For the text-containing cell, return its midpoint in [X, Y] coordinate format. 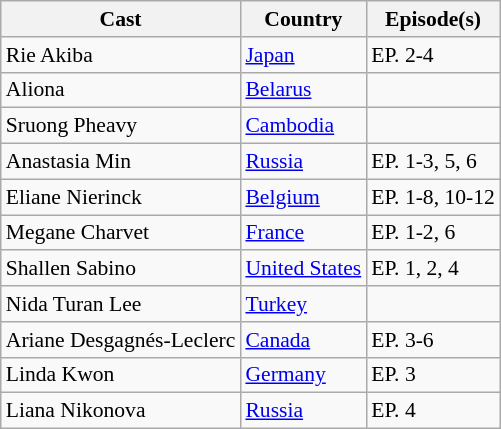
Ariane Desgagnés-Leclerc [121, 340]
EP. 1-8, 10-12 [433, 197]
EP. 3-6 [433, 340]
Nida Turan Lee [121, 304]
Belgium [303, 197]
Liana Nikonova [121, 411]
EP. 1-3, 5, 6 [433, 162]
Rie Akiba [121, 55]
Anastasia Min [121, 162]
France [303, 233]
Aliona [121, 90]
Country [303, 19]
Turkey [303, 304]
Belarus [303, 90]
Sruong Pheavy [121, 126]
EP. 3 [433, 375]
EP. 2-4 [433, 55]
Cast [121, 19]
Japan [303, 55]
Megane Charvet [121, 233]
Episode(s) [433, 19]
Shallen Sabino [121, 269]
Canada [303, 340]
EP. 1-2, 6 [433, 233]
Eliane Nierinck [121, 197]
EP. 1, 2, 4 [433, 269]
EP. 4 [433, 411]
Cambodia [303, 126]
Linda Kwon [121, 375]
United States [303, 269]
Germany [303, 375]
